Determine the (x, y) coordinate at the center of the cell enclosing the given text.  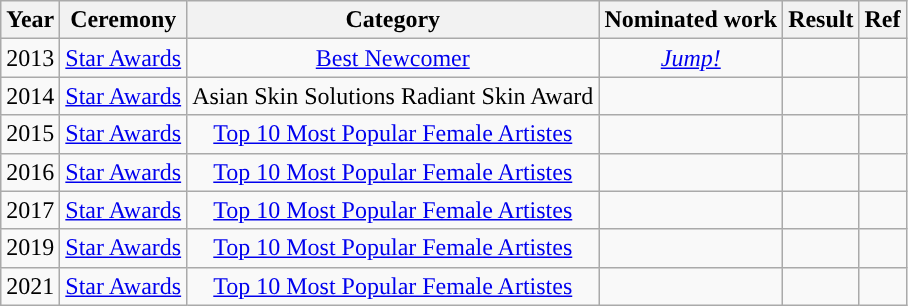
Nominated work (691, 20)
2017 (30, 210)
Best Newcomer (393, 58)
2016 (30, 172)
2014 (30, 96)
Ceremony (124, 20)
Result (821, 20)
2021 (30, 286)
Jump! (691, 58)
Ref (882, 20)
2019 (30, 248)
2015 (30, 134)
Year (30, 20)
Category (393, 20)
2013 (30, 58)
Asian Skin Solutions Radiant Skin Award (393, 96)
